Return [x, y] of the center of cell containing provided text 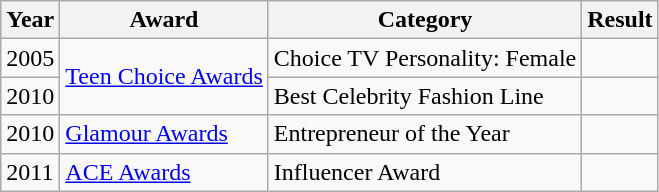
Choice TV Personality: Female [424, 58]
2011 [30, 172]
Result [620, 20]
Year [30, 20]
Influencer Award [424, 172]
Teen Choice Awards [164, 77]
Entrepreneur of the Year [424, 134]
Category [424, 20]
Glamour Awards [164, 134]
Best Celebrity Fashion Line [424, 96]
ACE Awards [164, 172]
Award [164, 20]
2005 [30, 58]
